Pinpoint the cell where the given text exists, returning its [X, Y] midpoint coordinate. 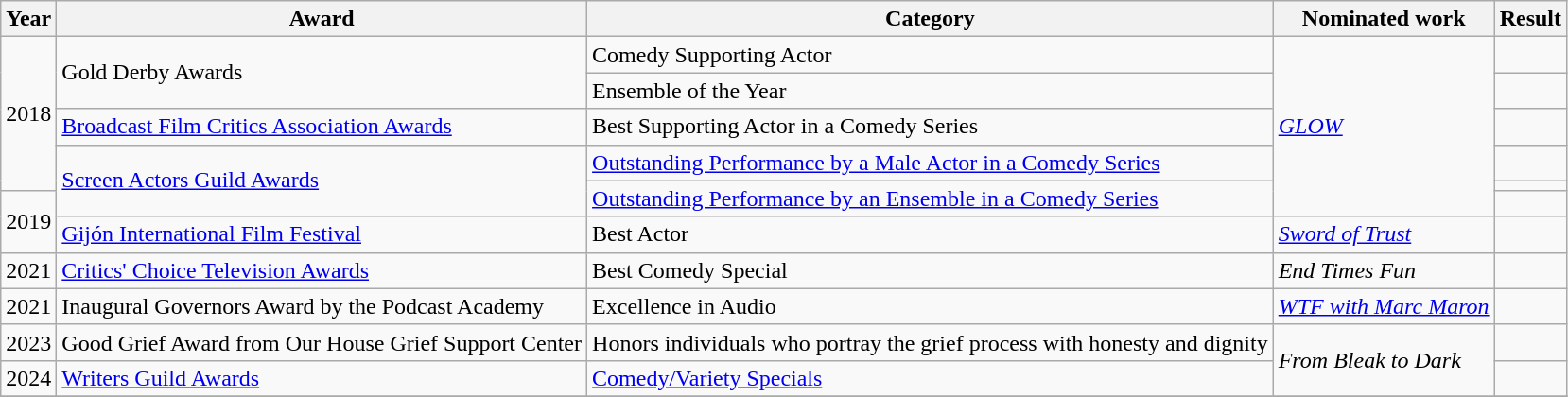
End Times Fun [1384, 270]
2024 [28, 378]
Best Comedy Special [931, 270]
Gijón International Film Festival [322, 234]
Excellence in Audio [931, 306]
Result [1530, 19]
Category [931, 19]
2018 [28, 113]
Writers Guild Awards [322, 378]
Honors individuals who portray the grief process with honesty and dignity [931, 342]
Inaugural Governors Award by the Podcast Academy [322, 306]
Nominated work [1384, 19]
Best Actor [931, 234]
Broadcast Film Critics Association Awards [322, 127]
Outstanding Performance by an Ensemble in a Comedy Series [931, 198]
From Bleak to Dark [1384, 360]
Gold Derby Awards [322, 73]
Comedy/Variety Specials [931, 378]
Year [28, 19]
Good Grief Award from Our House Grief Support Center [322, 342]
WTF with Marc Maron [1384, 306]
Screen Actors Guild Awards [322, 181]
Best Supporting Actor in a Comedy Series [931, 127]
Award [322, 19]
Comedy Supporting Actor [931, 55]
2023 [28, 342]
Ensemble of the Year [931, 91]
Sword of Trust [1384, 234]
2019 [28, 221]
GLOW [1384, 127]
Critics' Choice Television Awards [322, 270]
Outstanding Performance by a Male Actor in a Comedy Series [931, 163]
